Identify which cell holds the provided text, then report its [X, Y] central coordinate. 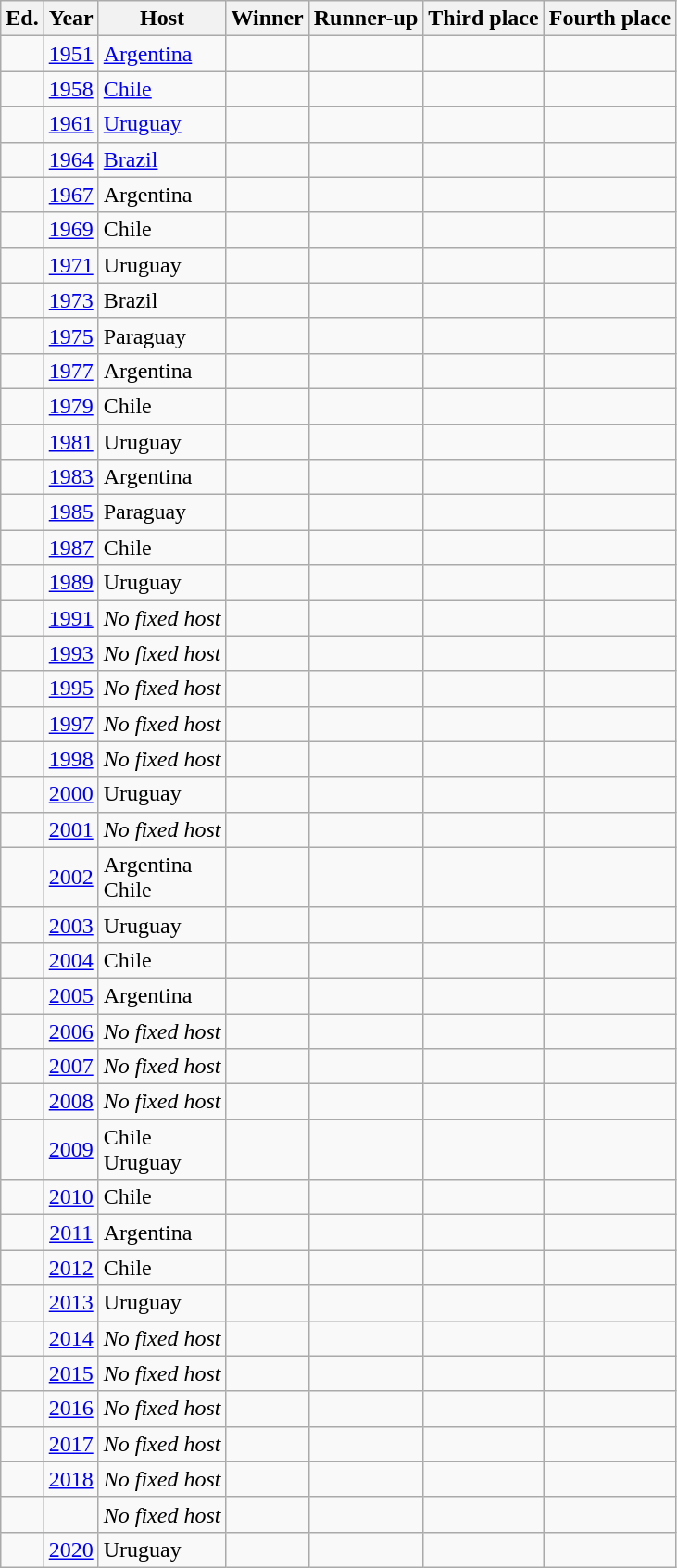
2020 [70, 1549]
2006 [70, 1031]
1997 [70, 724]
1979 [70, 406]
1977 [70, 371]
1985 [70, 512]
2005 [70, 995]
2018 [70, 1479]
1989 [70, 583]
1964 [70, 159]
2003 [70, 925]
Runner-up [366, 19]
2016 [70, 1409]
2010 [70, 1197]
Host [162, 19]
1951 [70, 54]
Ed. [22, 19]
1995 [70, 689]
2007 [70, 1067]
2009 [70, 1149]
Argentina Chile [162, 877]
2001 [70, 829]
2000 [70, 794]
1981 [70, 442]
1983 [70, 477]
1969 [70, 230]
2002 [70, 877]
1971 [70, 265]
1987 [70, 548]
2015 [70, 1373]
Fourth place [609, 19]
2017 [70, 1444]
Chile Uruguay [162, 1149]
Winner [267, 19]
1991 [70, 618]
2008 [70, 1102]
1958 [70, 89]
1998 [70, 759]
2014 [70, 1338]
1961 [70, 124]
2004 [70, 960]
Year [70, 19]
1975 [70, 335]
1967 [70, 195]
1973 [70, 300]
2011 [70, 1233]
Third place [483, 19]
2013 [70, 1303]
1993 [70, 653]
2012 [70, 1268]
